Return the [x, y] coordinate for the center point of the cell that contains the specified text.  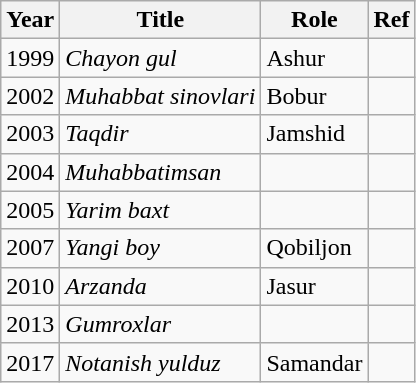
Samandar [314, 362]
2005 [30, 210]
Ref [392, 20]
Ashur [314, 58]
Yangi boy [160, 248]
2007 [30, 248]
Jasur [314, 286]
Year [30, 20]
2003 [30, 134]
Taqdir [160, 134]
Gumroxlar [160, 324]
Title [160, 20]
2017 [30, 362]
Role [314, 20]
Chayon gul [160, 58]
2010 [30, 286]
Bobur [314, 96]
Notanish yulduz [160, 362]
1999 [30, 58]
Yarim baxt [160, 210]
Arzanda [160, 286]
Jamshid [314, 134]
2013 [30, 324]
Qobiljon [314, 248]
Muhabbat sinovlari [160, 96]
Muhabbatimsan [160, 172]
2002 [30, 96]
2004 [30, 172]
